Determine the (x, y) coordinate at the center of the cell enclosing the given text.  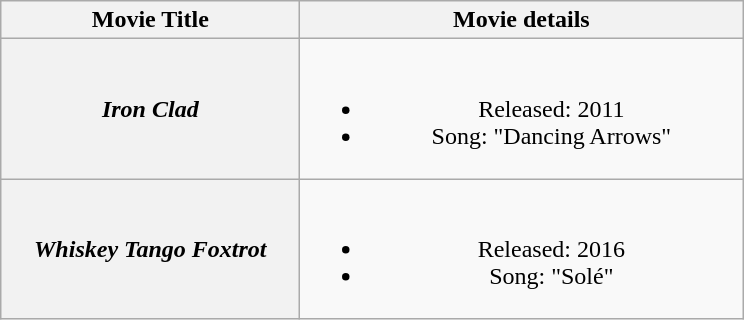
Released: 2016Song: "Solé" (522, 249)
Movie details (522, 20)
Iron Clad (150, 109)
Whiskey Tango Foxtrot (150, 249)
Released: 2011Song: "Dancing Arrows" (522, 109)
Movie Title (150, 20)
